Determine the (X, Y) coordinate at the center of the cell enclosing the given text.  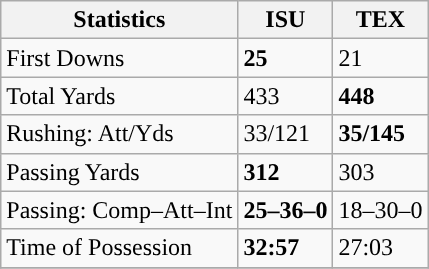
448 (380, 96)
Statistics (120, 20)
312 (286, 172)
Passing Yards (120, 172)
27:03 (380, 248)
433 (286, 96)
Time of Possession (120, 248)
32:57 (286, 248)
ISU (286, 20)
Total Yards (120, 96)
First Downs (120, 58)
Rushing: Att/Yds (120, 134)
33/121 (286, 134)
303 (380, 172)
21 (380, 58)
TEX (380, 20)
35/145 (380, 134)
25–36–0 (286, 210)
18–30–0 (380, 210)
25 (286, 58)
Passing: Comp–Att–Int (120, 210)
